Scan for the cell matching the given text and deliver its (X, Y) coordinate at center. 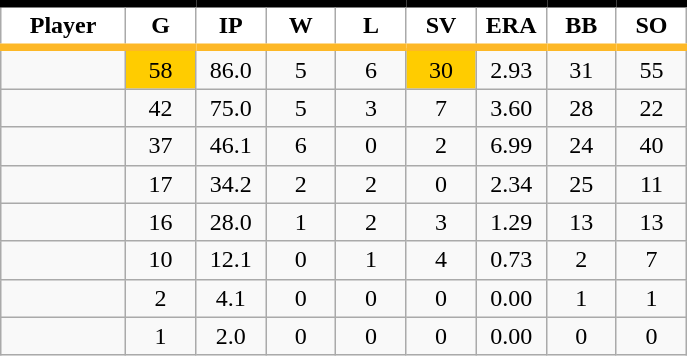
W (301, 26)
75.0 (231, 108)
31 (581, 68)
55 (651, 68)
4 (441, 260)
SO (651, 26)
10 (160, 260)
42 (160, 108)
34.2 (231, 184)
86.0 (231, 68)
46.1 (231, 146)
4.1 (231, 298)
BB (581, 26)
IP (231, 26)
28 (581, 108)
L (371, 26)
G (160, 26)
12.1 (231, 260)
SV (441, 26)
2.93 (511, 68)
Player (64, 26)
25 (581, 184)
0.73 (511, 260)
11 (651, 184)
37 (160, 146)
2.34 (511, 184)
1.29 (511, 222)
6.99 (511, 146)
3.60 (511, 108)
17 (160, 184)
2.0 (231, 336)
22 (651, 108)
16 (160, 222)
58 (160, 68)
24 (581, 146)
30 (441, 68)
ERA (511, 26)
28.0 (231, 222)
40 (651, 146)
